Extract the (x, y) coordinate from the center of the cell holding the provided text.  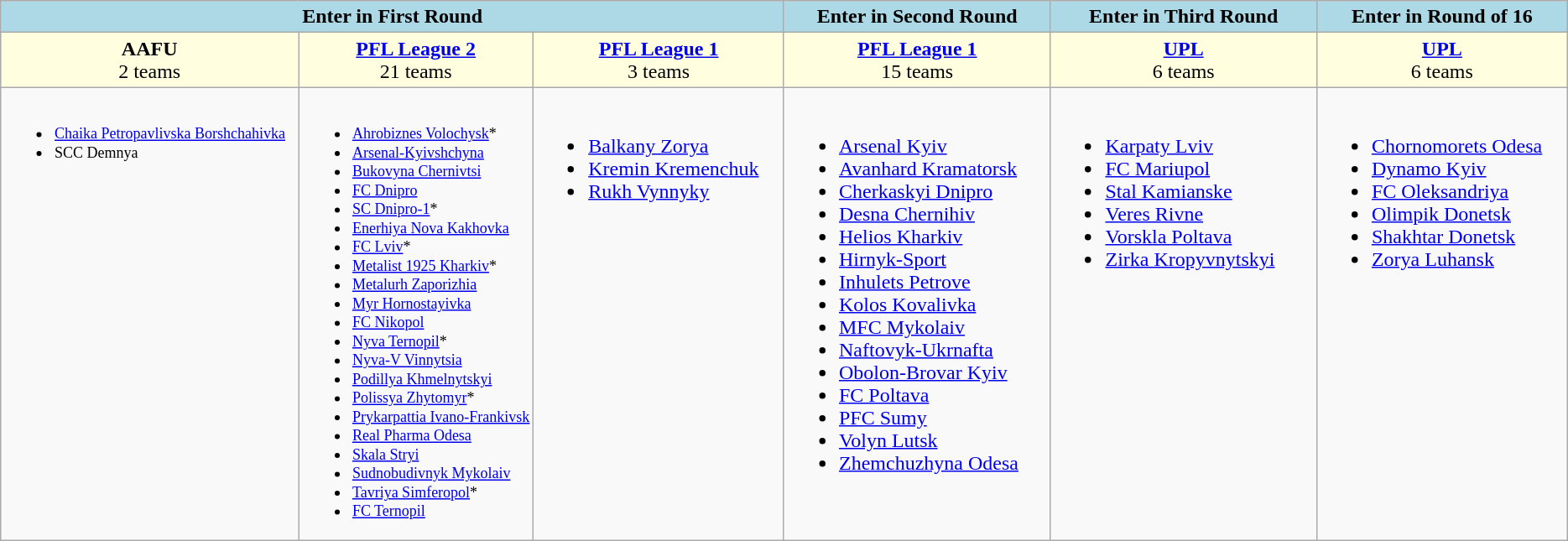
Karpaty LvivFC MariupolStal KamianskeVeres RivneVorskla PoltavaZirka Kropyvnytskyi (1183, 314)
Chornomorets OdesaDynamo KyivFC OleksandriyaOlimpik DonetskShakhtar DonetskZorya Luhansk (1441, 314)
AAFU2 teams (149, 60)
PFL League 13 teams (659, 60)
Chaika Petropavlivska BorshchahivkaSCC Demnya (149, 314)
Enter in First Round (393, 17)
Enter in Round of 16 (1441, 17)
Enter in Second Round (916, 17)
Balkany ZoryaKremin KremenchukRukh Vynnyky (659, 314)
PFL League 221 teams (416, 60)
Enter in Third Round (1183, 17)
PFL League 115 teams (916, 60)
